Determine the [x, y] coordinate at the center of the cell enclosing the given text.  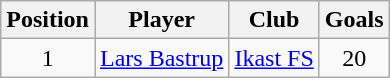
Lars Bastrup [161, 58]
1 [48, 58]
Ikast FS [274, 58]
Position [48, 20]
Player [161, 20]
20 [354, 58]
Goals [354, 20]
Club [274, 20]
